Output the [x, y] coordinate of the center of the cell containing the given text.  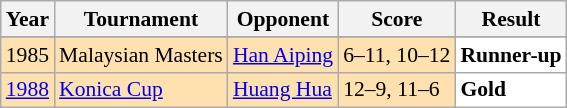
1988 [28, 90]
Gold [510, 90]
Malaysian Masters [141, 55]
Year [28, 19]
Huang Hua [283, 90]
6–11, 10–12 [396, 55]
Tournament [141, 19]
Konica Cup [141, 90]
Score [396, 19]
Runner-up [510, 55]
Han Aiping [283, 55]
Opponent [283, 19]
12–9, 11–6 [396, 90]
1985 [28, 55]
Result [510, 19]
